Return the (X, Y) coordinate for the center point of the cell that contains the specified text.  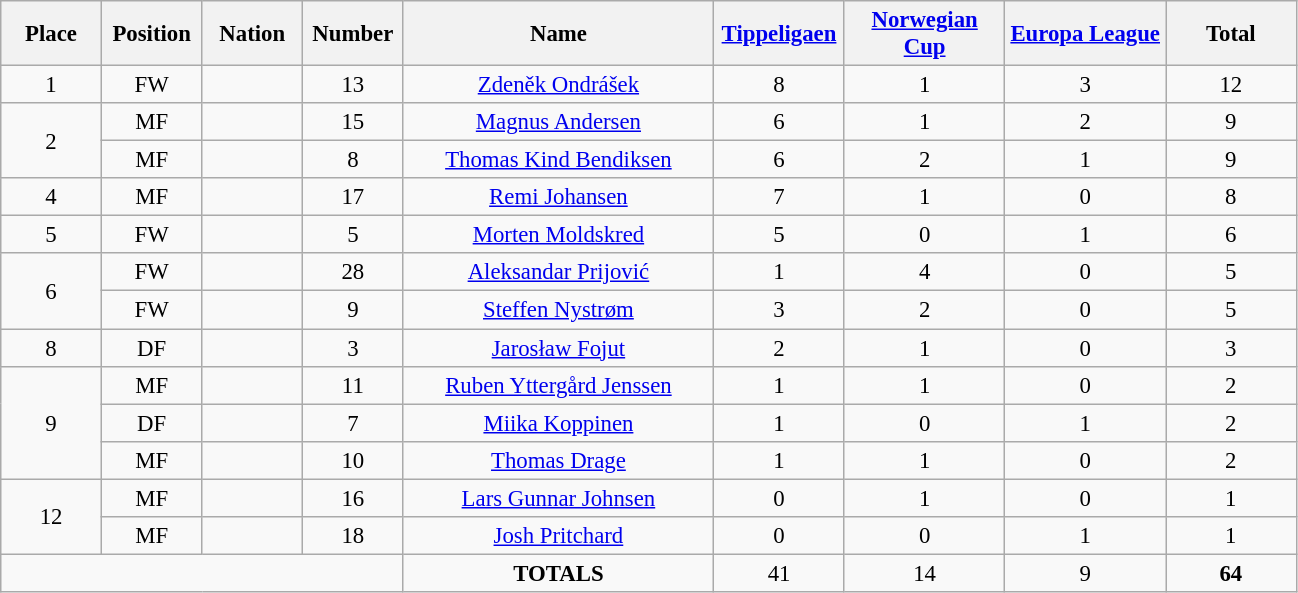
Steffen Nystrøm (558, 310)
14 (924, 573)
Place (52, 34)
10 (354, 460)
17 (354, 197)
Josh Pritchard (558, 536)
Aleksandar Prijović (558, 273)
Miika Koppinen (558, 423)
18 (354, 536)
16 (354, 498)
Magnus Andersen (558, 122)
Number (354, 34)
Thomas Drage (558, 460)
Europa League (1086, 34)
Jarosław Fojut (558, 348)
64 (1232, 573)
41 (780, 573)
TOTALS (558, 573)
Norwegian Cup (924, 34)
28 (354, 273)
Lars Gunnar Johnsen (558, 498)
15 (354, 122)
Thomas Kind Bendiksen (558, 160)
Tippeligaen (780, 34)
Zdeněk Ondrášek (558, 85)
13 (354, 85)
Total (1232, 34)
Ruben Yttergård Jenssen (558, 385)
Remi Johansen (558, 197)
Nation (252, 34)
Morten Moldskred (558, 235)
Position (152, 34)
Name (558, 34)
11 (354, 385)
